Return the (x, y) coordinate for the center point of the cell that contains the specified text.  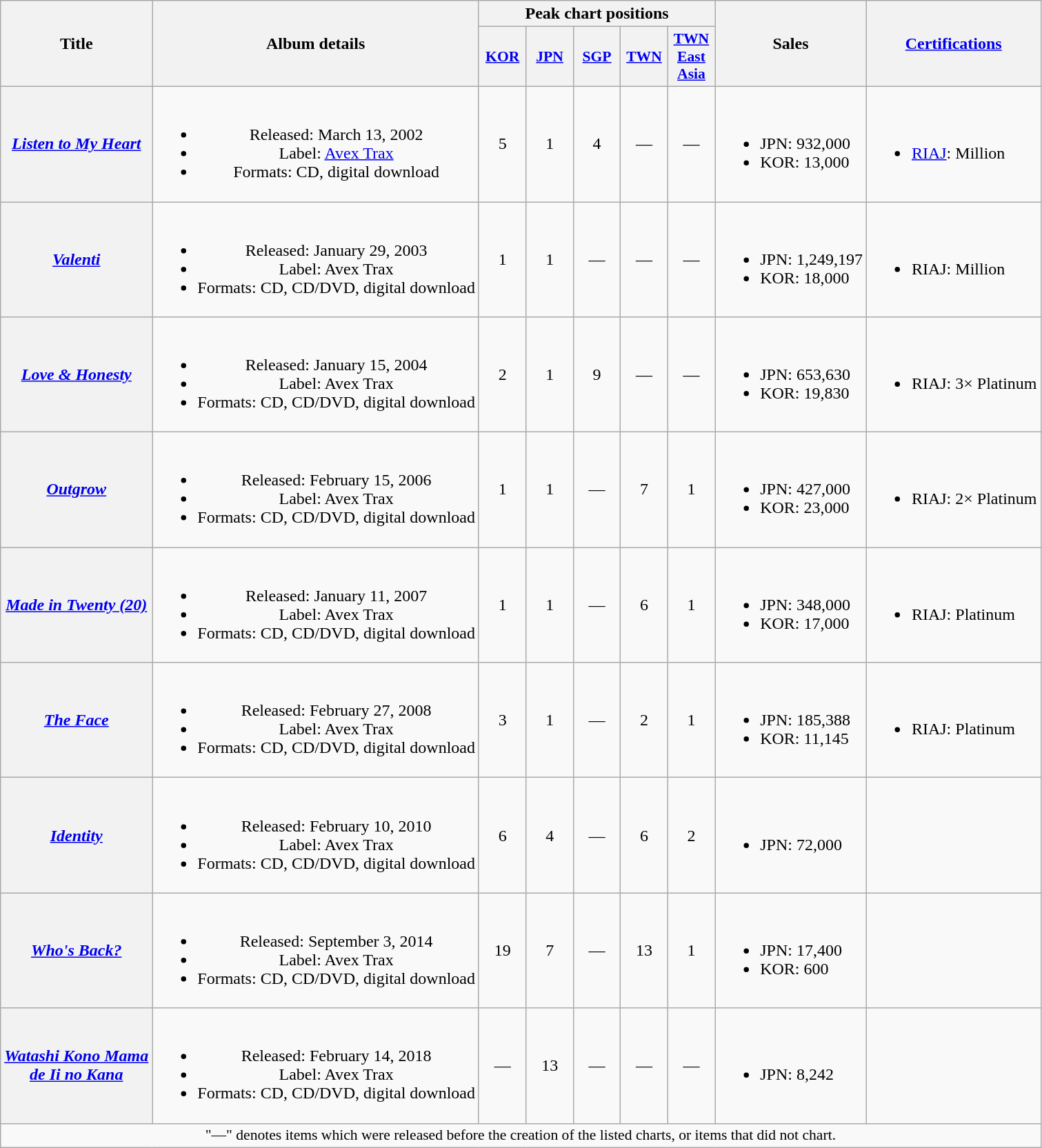
"—" denotes items which were released before the creation of the listed charts, or items that did not chart. (521, 1136)
JPN: 17,400KOR: 600 (791, 950)
Identity (77, 836)
19 (502, 950)
The Face (77, 720)
JPN: 185,388KOR: 11,145 (791, 720)
JPN: 8,242 (791, 1066)
Certifications (953, 44)
TWN East Asia (691, 57)
KOR (502, 57)
JPN: 653,630KOR: 19,830 (791, 375)
JPN: 348,000KOR: 17,000 (791, 605)
Released: February 14, 2018Label: Avex TraxFormats: CD, CD/DVD, digital download (316, 1066)
Released: January 15, 2004Label: Avex TraxFormats: CD, CD/DVD, digital download (316, 375)
JPN: 932,000KOR: 13,000 (791, 143)
Released: February 10, 2010Label: Avex TraxFormats: CD, CD/DVD, digital download (316, 836)
TWN (644, 57)
RIAJ: 3× Platinum (953, 375)
JPN: 72,000 (791, 836)
Released: February 15, 2006Label: Avex TraxFormats: CD, CD/DVD, digital download (316, 490)
JPN: 427,000KOR: 23,000 (791, 490)
JPN (550, 57)
Released: January 11, 2007Label: Avex TraxFormats: CD, CD/DVD, digital download (316, 605)
Made in Twenty (20) (77, 605)
RIAJ: 2× Platinum (953, 490)
Watashi Kono Mamade Ii no Kana (77, 1066)
Listen to My Heart (77, 143)
Who's Back? (77, 950)
Sales (791, 44)
9 (597, 375)
Love & Honesty (77, 375)
Outgrow (77, 490)
Title (77, 44)
Album details (316, 44)
Released: January 29, 2003Label: Avex TraxFormats: CD, CD/DVD, digital download (316, 259)
Peak chart positions (597, 14)
3 (502, 720)
Released: March 13, 2002Label: Avex TraxFormats: CD, digital download (316, 143)
Valenti (77, 259)
Released: September 3, 2014Label: Avex TraxFormats: CD, CD/DVD, digital download (316, 950)
5 (502, 143)
SGP (597, 57)
JPN: 1,249,197KOR: 18,000 (791, 259)
Released: February 27, 2008Label: Avex TraxFormats: CD, CD/DVD, digital download (316, 720)
